Pinpoint the cell where the given text exists, returning its [X, Y] midpoint coordinate. 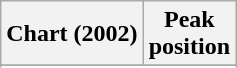
Peakposition [189, 34]
Chart (2002) [72, 34]
